Scan for the cell matching the given text and deliver its (X, Y) coordinate at center. 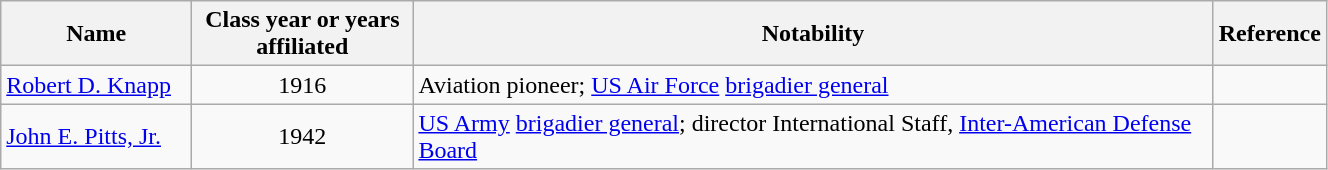
Name (96, 34)
Robert D. Knapp (96, 85)
Notability (813, 34)
John E. Pitts, Jr. (96, 136)
Reference (1270, 34)
US Army brigadier general; director International Staff, Inter-American Defense Board (813, 136)
1916 (302, 85)
1942 (302, 136)
Class year or years affiliated (302, 34)
Aviation pioneer; US Air Force brigadier general (813, 85)
